Find where the given text appears and provide that cell's center as (x, y) coordinate. 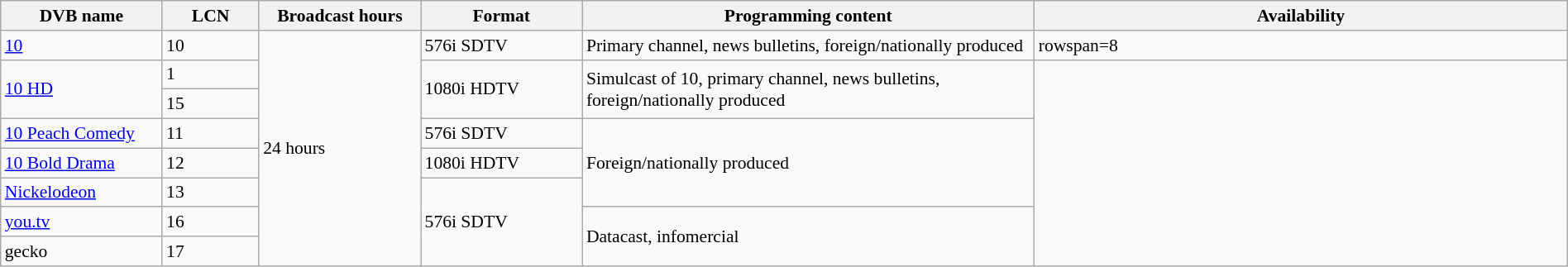
DVB name (81, 16)
rowspan=8 (1302, 45)
10 Bold Drama (81, 163)
Foreign/nationally produced (809, 164)
LCN (210, 16)
10 Peach Comedy (81, 134)
13 (210, 193)
10 HD (81, 89)
Datacast, infomercial (809, 236)
17 (210, 251)
12 (210, 163)
Format (501, 16)
Broadcast hours (339, 16)
you.tv (81, 222)
Primary channel, news bulletins, foreign/nationally produced (809, 45)
gecko (81, 251)
Programming content (809, 16)
15 (210, 104)
Availability (1302, 16)
Nickelodeon (81, 193)
24 hours (339, 149)
11 (210, 134)
16 (210, 222)
1 (210, 74)
Simulcast of 10, primary channel, news bulletins, foreign/nationally produced (809, 89)
